Identify which cell holds the provided text, then report its (x, y) central coordinate. 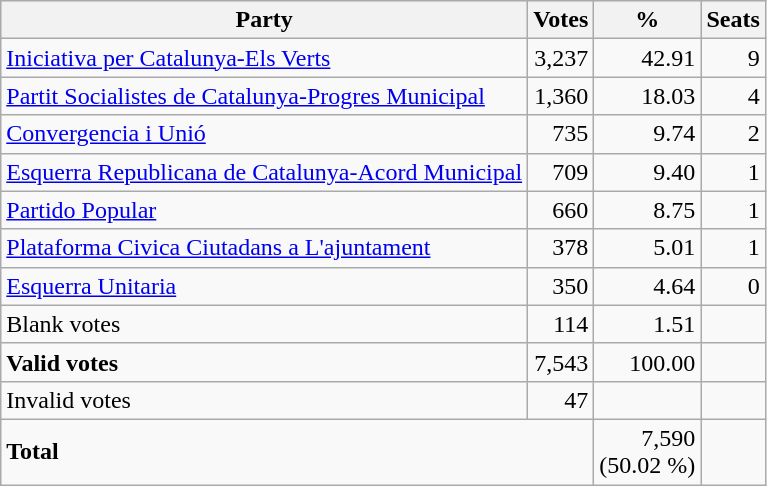
Partido Popular (264, 210)
Partit Socialistes de Catalunya-Progres Municipal (264, 96)
Party (264, 20)
0 (733, 286)
735 (561, 134)
4 (733, 96)
Total (298, 452)
9.40 (648, 172)
9.74 (648, 134)
Convergencia i Unió (264, 134)
100.00 (648, 362)
5.01 (648, 248)
Esquerra Unitaria (264, 286)
660 (561, 210)
Valid votes (264, 362)
3,237 (561, 58)
42.91 (648, 58)
Votes (561, 20)
350 (561, 286)
1.51 (648, 324)
8.75 (648, 210)
47 (561, 400)
709 (561, 172)
9 (733, 58)
7,590(50.02 %) (648, 452)
Esquerra Republicana de Catalunya-Acord Municipal (264, 172)
% (648, 20)
Invalid votes (264, 400)
4.64 (648, 286)
Plataforma Civica Ciutadans a L'ajuntament (264, 248)
2 (733, 134)
114 (561, 324)
Iniciativa per Catalunya-Els Verts (264, 58)
378 (561, 248)
18.03 (648, 96)
1,360 (561, 96)
Seats (733, 20)
Blank votes (264, 324)
7,543 (561, 362)
